Return [x, y] of the center of cell containing provided text 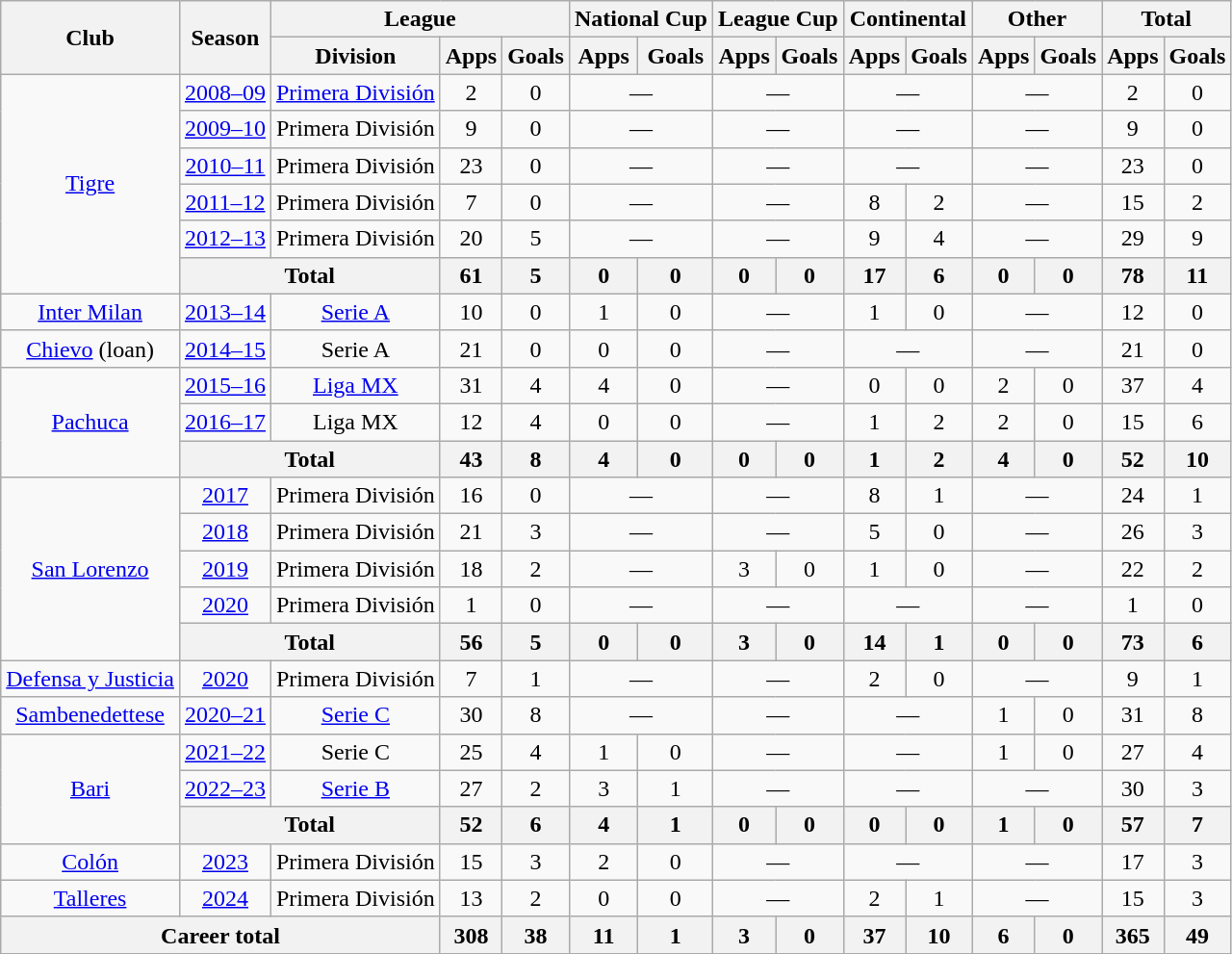
Talleres [90, 898]
61 [471, 275]
22 [1133, 569]
2011–12 [225, 202]
2024 [225, 898]
2015–16 [225, 385]
57 [1133, 825]
20 [471, 239]
League [420, 19]
2016–17 [225, 422]
365 [1133, 935]
2019 [225, 569]
Division [355, 56]
Career total [220, 935]
2010–11 [225, 166]
18 [471, 569]
25 [471, 752]
2023 [225, 862]
Chievo (loan) [90, 348]
2008–09 [225, 92]
78 [1133, 275]
2009–10 [225, 129]
Sambenedettese [90, 715]
56 [471, 642]
Colón [90, 862]
13 [471, 898]
2022–23 [225, 788]
Other [1037, 19]
League Cup [778, 19]
29 [1133, 239]
308 [471, 935]
Inter Milan [90, 312]
National Cup [641, 19]
Bari [90, 788]
2014–15 [225, 348]
2018 [225, 532]
Club [90, 38]
49 [1197, 935]
San Lorenzo [90, 569]
14 [874, 642]
Serie B [355, 788]
Season [225, 38]
2017 [225, 496]
73 [1133, 642]
Tigre [90, 184]
Defensa y Justicia [90, 679]
Continental [908, 19]
2020–21 [225, 715]
2012–13 [225, 239]
2021–22 [225, 752]
43 [471, 459]
Pachuca [90, 422]
38 [536, 935]
24 [1133, 496]
2013–14 [225, 312]
26 [1133, 532]
16 [471, 496]
